Scan for the cell matching the given text and deliver its [X, Y] coordinate at center. 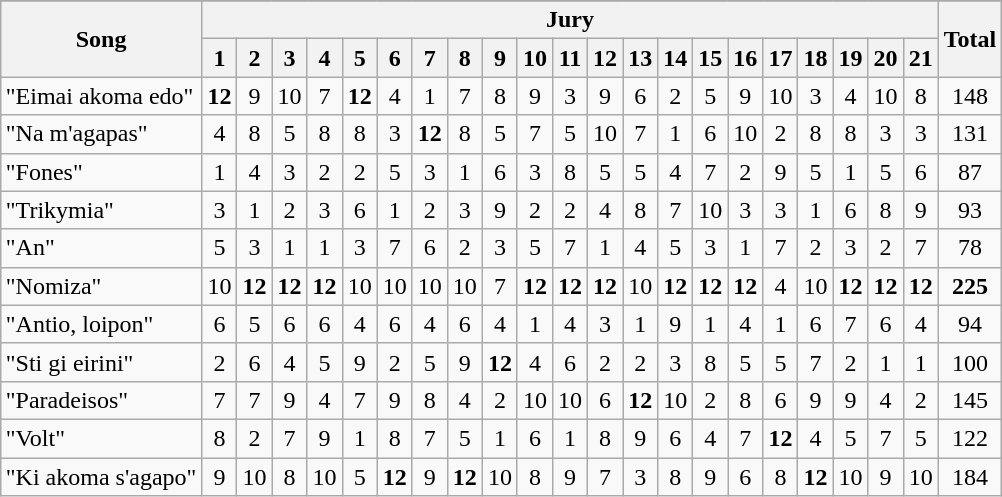
15 [710, 58]
94 [970, 324]
225 [970, 286]
"Nomiza" [101, 286]
Song [101, 39]
16 [746, 58]
100 [970, 362]
18 [816, 58]
122 [970, 438]
"An" [101, 248]
131 [970, 134]
20 [886, 58]
184 [970, 477]
87 [970, 172]
"Na m'agapas" [101, 134]
"Volt" [101, 438]
Jury [570, 20]
Total [970, 39]
93 [970, 210]
"Eimai akoma edo" [101, 96]
"Trikymia" [101, 210]
148 [970, 96]
14 [676, 58]
11 [570, 58]
19 [850, 58]
"Sti gi eirini" [101, 362]
17 [780, 58]
13 [640, 58]
21 [920, 58]
"Antio, loipon" [101, 324]
78 [970, 248]
"Paradeisos" [101, 400]
"Fones" [101, 172]
145 [970, 400]
"Ki akoma s'agapo" [101, 477]
